Capture the cell that displays the provided text and extract its (x, y) central coordinate. 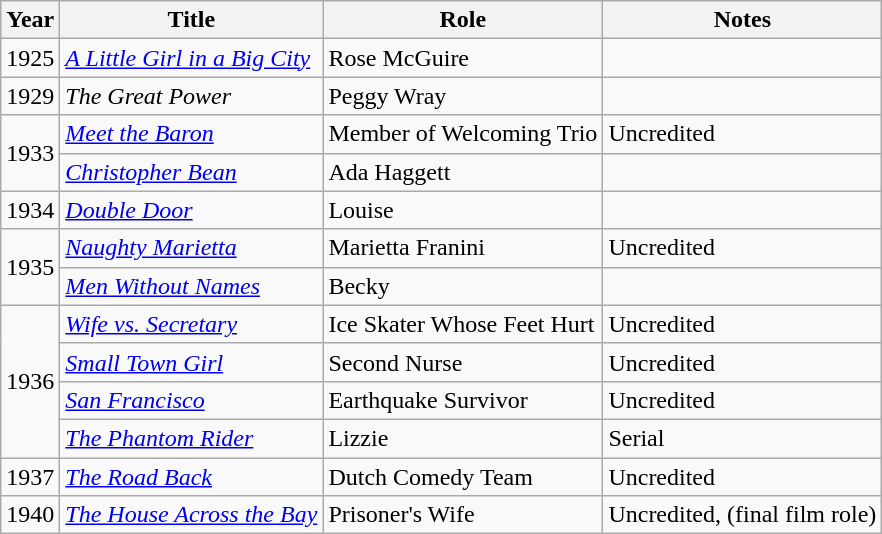
Meet the Baron (192, 134)
Louise (463, 210)
Prisoner's Wife (463, 515)
Lizzie (463, 438)
Dutch Comedy Team (463, 477)
Double Door (192, 210)
1936 (30, 381)
Naughty Marietta (192, 248)
1934 (30, 210)
Notes (742, 20)
1940 (30, 515)
Men Without Names (192, 286)
Christopher Bean (192, 172)
Ada Haggett (463, 172)
Marietta Franini (463, 248)
Member of Welcoming Trio (463, 134)
Role (463, 20)
Wife vs. Secretary (192, 324)
San Francisco (192, 400)
The House Across the Bay (192, 515)
Second Nurse (463, 362)
Title (192, 20)
1925 (30, 58)
Rose McGuire (463, 58)
Serial (742, 438)
1933 (30, 153)
The Phantom Rider (192, 438)
Earthquake Survivor (463, 400)
Ice Skater Whose Feet Hurt (463, 324)
1937 (30, 477)
A Little Girl in a Big City (192, 58)
Uncredited, (final film role) (742, 515)
The Road Back (192, 477)
The Great Power (192, 96)
Small Town Girl (192, 362)
1929 (30, 96)
Becky (463, 286)
Year (30, 20)
Peggy Wray (463, 96)
1935 (30, 267)
